Locate the cell with the specified text and output its (x, y) center coordinate. 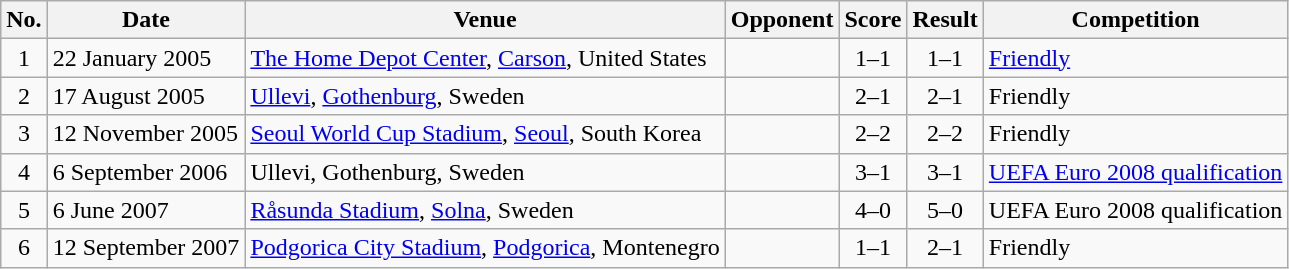
6 June 2007 (146, 210)
Competition (1136, 20)
17 August 2005 (146, 96)
Date (146, 20)
1 (24, 58)
5–0 (945, 210)
4 (24, 172)
4–0 (873, 210)
The Home Depot Center, Carson, United States (485, 58)
6 September 2006 (146, 172)
Seoul World Cup Stadium, Seoul, South Korea (485, 134)
12 September 2007 (146, 248)
Råsunda Stadium, Solna, Sweden (485, 210)
Score (873, 20)
No. (24, 20)
Podgorica City Stadium, Podgorica, Montenegro (485, 248)
Opponent (782, 20)
12 November 2005 (146, 134)
3 (24, 134)
2 (24, 96)
Result (945, 20)
Venue (485, 20)
5 (24, 210)
22 January 2005 (146, 58)
6 (24, 248)
